Determine the (X, Y) coordinate at the center of the cell enclosing the given text.  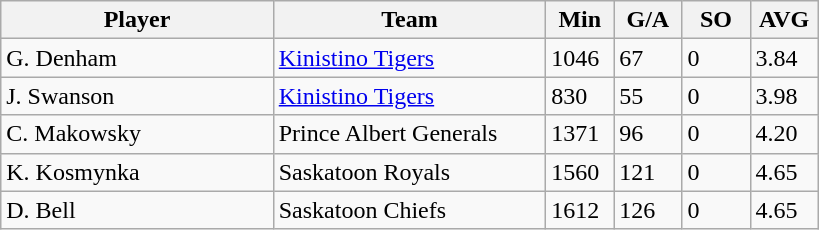
1612 (580, 210)
1560 (580, 172)
1046 (580, 58)
C. Makowsky (137, 134)
K. Kosmynka (137, 172)
96 (648, 134)
SO (716, 20)
830 (580, 96)
Saskatoon Royals (409, 172)
D. Bell (137, 210)
3.84 (784, 58)
Prince Albert Generals (409, 134)
55 (648, 96)
Player (137, 20)
4.20 (784, 134)
J. Swanson (137, 96)
G/A (648, 20)
Team (409, 20)
67 (648, 58)
3.98 (784, 96)
Min (580, 20)
G. Denham (137, 58)
121 (648, 172)
Saskatoon Chiefs (409, 210)
126 (648, 210)
AVG (784, 20)
1371 (580, 134)
